Find where the given text appears and provide that cell's center as [x, y] coordinate. 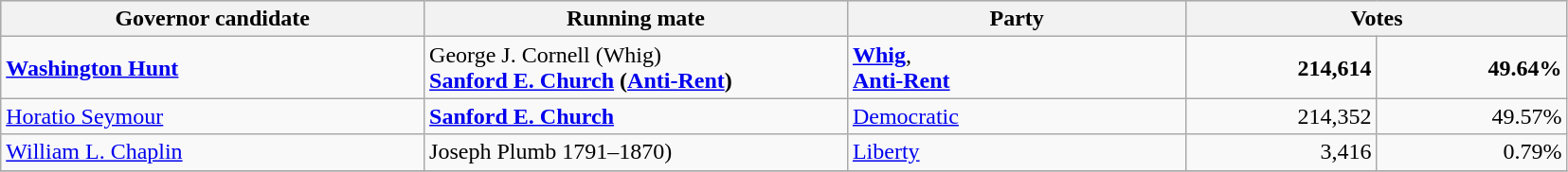
Horatio Seymour [212, 116]
49.64% [1472, 68]
Running mate [637, 19]
Whig, Anti-Rent [1016, 68]
214,614 [1281, 68]
Joseph Plumb 1791–1870) [637, 152]
Washington Hunt [212, 68]
0.79% [1472, 152]
Liberty [1016, 152]
3,416 [1281, 152]
49.57% [1472, 116]
Votes [1377, 19]
Governor candidate [212, 19]
George J. Cornell (Whig) Sanford E. Church (Anti-Rent) [637, 68]
William L. Chaplin [212, 152]
214,352 [1281, 116]
Sanford E. Church [637, 116]
Party [1016, 19]
Democratic [1016, 116]
